Pinpoint the cell where the given text exists, returning its [x, y] midpoint coordinate. 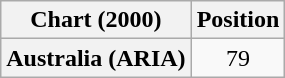
Position [238, 20]
Australia (ARIA) [96, 58]
Chart (2000) [96, 20]
79 [238, 58]
